Return [x, y] of the center of cell containing provided text 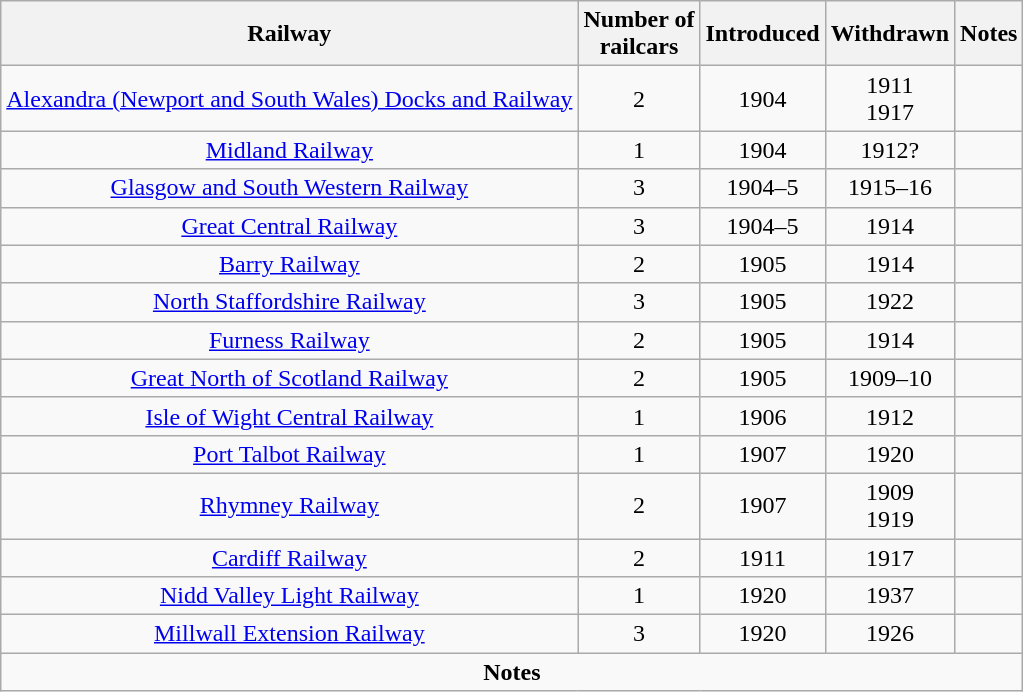
Withdrawn [890, 34]
Isle of Wight Central Railway [290, 416]
Introduced [762, 34]
1937 [890, 596]
1909–10 [890, 378]
Great Central Railway [290, 226]
Alexandra (Newport and South Wales) Docks and Railway [290, 98]
1926 [890, 634]
Rhymney Railway [290, 506]
Number ofrailcars [639, 34]
Furness Railway [290, 340]
1922 [890, 302]
1915–16 [890, 188]
Port Talbot Railway [290, 454]
Midland Railway [290, 150]
Glasgow and South Western Railway [290, 188]
1906 [762, 416]
Barry Railway [290, 264]
Great North of Scotland Railway [290, 378]
1912 [890, 416]
Nidd Valley Light Railway [290, 596]
Cardiff Railway [290, 557]
Railway [290, 34]
1917 [890, 557]
19111917 [890, 98]
North Staffordshire Railway [290, 302]
Millwall Extension Railway [290, 634]
1912? [890, 150]
1911 [762, 557]
19091919 [890, 506]
